Return [x, y] of the center of cell containing provided text 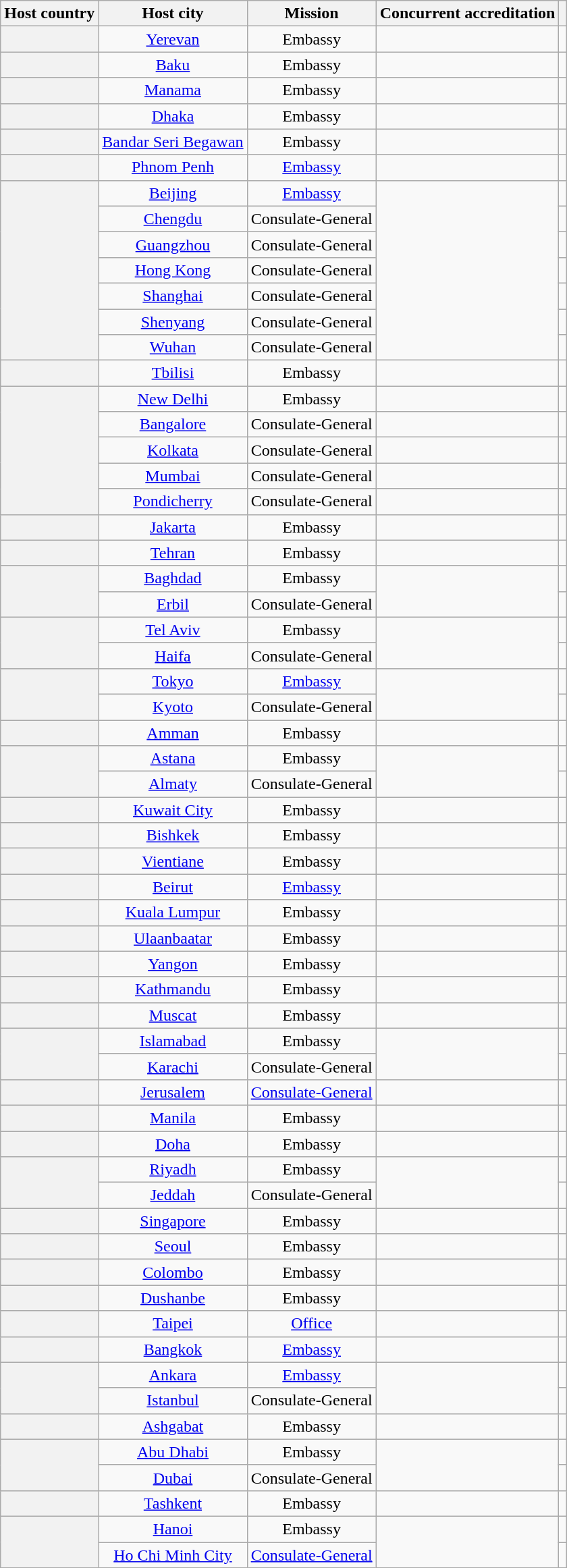
Ankara [173, 1375]
Host country [50, 13]
Dubai [173, 1478]
Tashkent [173, 1503]
Erbil [173, 604]
Istanbul [173, 1401]
Karachi [173, 1066]
Kuala Lumpur [173, 913]
Muscat [173, 1015]
Hong Kong [173, 270]
Baku [173, 65]
Tehran [173, 553]
Kuwait City [173, 810]
Seoul [173, 1247]
Ho Chi Minh City [173, 1555]
Vientiane [173, 861]
Jakarta [173, 527]
Dhaka [173, 116]
Beijing [173, 193]
Yangon [173, 964]
Haifa [173, 655]
Kyoto [173, 707]
Tbilisi [173, 373]
Amman [173, 732]
Jeddah [173, 1195]
Host city [173, 13]
Chengdu [173, 219]
Tel Aviv [173, 630]
Almaty [173, 784]
Manama [173, 90]
Astana [173, 759]
Doha [173, 1144]
Yerevan [173, 39]
Concurrent accreditation [467, 13]
Colombo [173, 1272]
Bishkek [173, 836]
Riyadh [173, 1170]
Bangalore [173, 425]
Tokyo [173, 681]
Ulaanbaatar [173, 938]
Manila [173, 1118]
Bangkok [173, 1349]
Jerusalem [173, 1092]
Shanghai [173, 296]
Shenyang [173, 322]
Ashgabat [173, 1426]
Taipei [173, 1324]
Mumbai [173, 476]
Hanoi [173, 1529]
Singapore [173, 1221]
Office [312, 1324]
Guangzhou [173, 244]
Mission [312, 13]
Islamabad [173, 1041]
Baghdad [173, 578]
Dushanbe [173, 1298]
Pondicherry [173, 502]
New Delhi [173, 399]
Kolkata [173, 450]
Abu Dhabi [173, 1452]
Wuhan [173, 348]
Kathmandu [173, 990]
Phnom Penh [173, 167]
Bandar Seri Begawan [173, 142]
Beirut [173, 887]
